From the cell containing the given text, extract its center point as [x, y] coordinate. 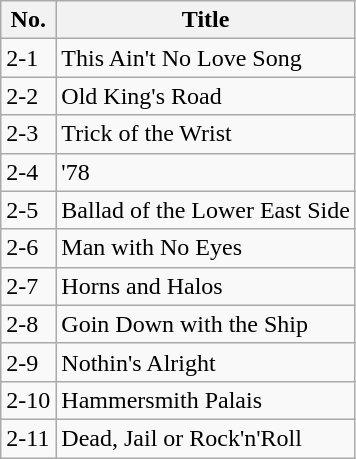
Hammersmith Palais [206, 400]
No. [28, 20]
2-6 [28, 248]
Goin Down with the Ship [206, 324]
2-8 [28, 324]
2-7 [28, 286]
This Ain't No Love Song [206, 58]
2-9 [28, 362]
'78 [206, 172]
2-11 [28, 438]
2-10 [28, 400]
2-3 [28, 134]
Nothin's Alright [206, 362]
2-5 [28, 210]
2-4 [28, 172]
Trick of the Wrist [206, 134]
Ballad of the Lower East Side [206, 210]
Title [206, 20]
2-1 [28, 58]
Man with No Eyes [206, 248]
2-2 [28, 96]
Dead, Jail or Rock'n'Roll [206, 438]
Horns and Halos [206, 286]
Old King's Road [206, 96]
